For the text-containing cell, return its midpoint in (x, y) coordinate format. 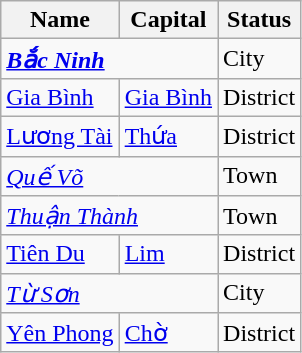
Capital (168, 20)
Status (260, 20)
Name (60, 20)
Bắc Ninh (110, 59)
Lương Tài (60, 136)
Thuận Thành (110, 216)
Lim (168, 254)
Quế Võ (110, 176)
Yên Phong (60, 333)
Thứa (168, 136)
Tiên Du (60, 254)
Chờ (168, 333)
Từ Sơn (110, 293)
